Search for the cell housing the specified text and yield its (X, Y) center coordinate. 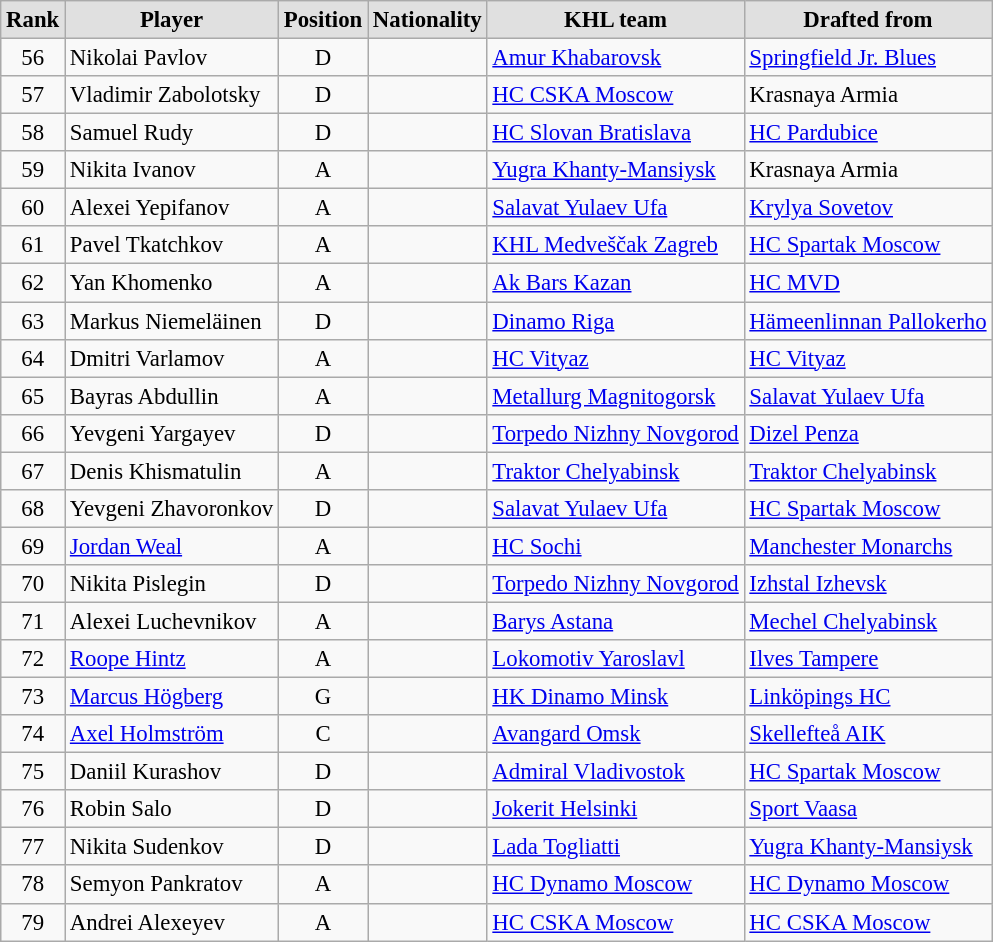
79 (33, 922)
Ilves Tampere (868, 659)
Dmitri Varlamov (172, 358)
70 (33, 584)
Skellefteå AIK (868, 734)
Lokomotiv Yaroslavl (616, 659)
Yevgeni Yargayev (172, 433)
59 (33, 170)
78 (33, 885)
77 (33, 847)
HC Sochi (616, 546)
HC Slovan Bratislava (616, 133)
56 (33, 58)
Nikita Ivanov (172, 170)
72 (33, 659)
58 (33, 133)
Robin Salo (172, 809)
Manchester Monarchs (868, 546)
65 (33, 396)
Rank (33, 20)
61 (33, 245)
Krylya Sovetov (868, 208)
G (322, 697)
Vladimir Zabolotsky (172, 95)
73 (33, 697)
57 (33, 95)
Alexei Luchevnikov (172, 621)
Roope Hintz (172, 659)
Axel Holmström (172, 734)
Dizel Penza (868, 433)
Nationality (428, 20)
Metallurg Magnitogorsk (616, 396)
64 (33, 358)
60 (33, 208)
75 (33, 772)
Nikolai Pavlov (172, 58)
Nikita Sudenkov (172, 847)
63 (33, 321)
Marcus Högberg (172, 697)
76 (33, 809)
Yan Khomenko (172, 283)
Bayras Abdullin (172, 396)
Sport Vaasa (868, 809)
Position (322, 20)
Denis Khismatulin (172, 471)
HK Dinamo Minsk (616, 697)
Pavel Tkatchkov (172, 245)
Linköpings HC (868, 697)
Amur Khabarovsk (616, 58)
Jordan Weal (172, 546)
HC MVD (868, 283)
KHL Medveščak Zagreb (616, 245)
Jokerit Helsinki (616, 809)
Yevgeni Zhavoronkov (172, 509)
Semyon Pankratov (172, 885)
Mechel Chelyabinsk (868, 621)
HC Pardubice (868, 133)
Samuel Rudy (172, 133)
Drafted from (868, 20)
Markus Niemeläinen (172, 321)
KHL team (616, 20)
Daniil Kurashov (172, 772)
68 (33, 509)
Nikita Pislegin (172, 584)
Ak Bars Kazan (616, 283)
Hämeenlinnan Pallokerho (868, 321)
Springfield Jr. Blues (868, 58)
Admiral Vladivostok (616, 772)
Alexei Yepifanov (172, 208)
Izhstal Izhevsk (868, 584)
67 (33, 471)
74 (33, 734)
Dinamo Riga (616, 321)
Andrei Alexeyev (172, 922)
71 (33, 621)
Barys Astana (616, 621)
62 (33, 283)
66 (33, 433)
C (322, 734)
Lada Togliatti (616, 847)
69 (33, 546)
Player (172, 20)
Avangard Omsk (616, 734)
